Provide the [x, y] coordinate of the cell's center where the given text is located.  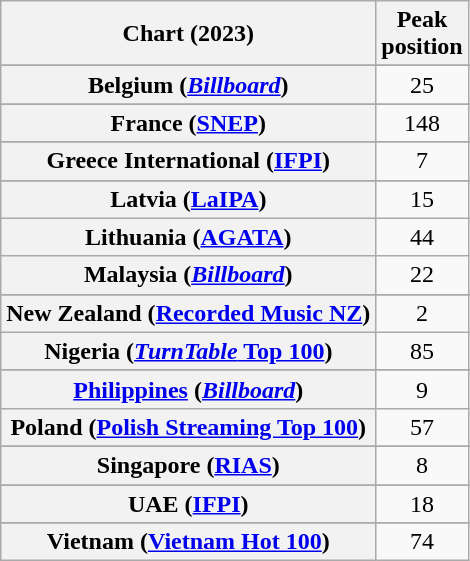
8 [422, 465]
85 [422, 351]
Greece International (IFPI) [188, 161]
57 [422, 427]
Chart (2023) [188, 34]
Latvia (LaIPA) [188, 199]
Malaysia (Billboard) [188, 275]
Singapore (RIAS) [188, 465]
7 [422, 161]
22 [422, 275]
Peakposition [422, 34]
Philippines (Billboard) [188, 389]
148 [422, 123]
15 [422, 199]
25 [422, 85]
44 [422, 237]
Belgium (Billboard) [188, 85]
74 [422, 542]
9 [422, 389]
UAE (IFPI) [188, 503]
2 [422, 313]
18 [422, 503]
France (SNEP) [188, 123]
Vietnam (Vietnam Hot 100) [188, 542]
Poland (Polish Streaming Top 100) [188, 427]
New Zealand (Recorded Music NZ) [188, 313]
Lithuania (AGATA) [188, 237]
Nigeria (TurnTable Top 100) [188, 351]
